Extract the [X, Y] coordinate from the center of the cell holding the provided text.  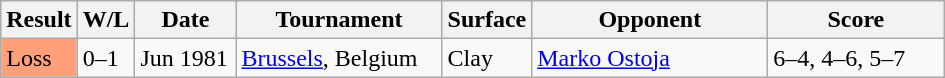
Brussels, Belgium [339, 58]
0–1 [106, 58]
Result [39, 20]
Loss [39, 58]
Surface [487, 20]
6–4, 4–6, 5–7 [856, 58]
Score [856, 20]
Tournament [339, 20]
Opponent [650, 20]
Date [186, 20]
W/L [106, 20]
Jun 1981 [186, 58]
Clay [487, 58]
Marko Ostoja [650, 58]
